Pinpoint the cell where the given text exists, returning its (x, y) midpoint coordinate. 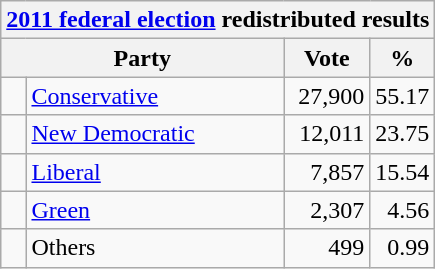
12,011 (327, 134)
Party (142, 58)
2,307 (327, 210)
4.56 (402, 210)
0.99 (402, 248)
27,900 (327, 96)
Others (155, 248)
Vote (327, 58)
23.75 (402, 134)
2011 federal election redistributed results (218, 20)
55.17 (402, 96)
Liberal (155, 172)
New Democratic (155, 134)
499 (327, 248)
Conservative (155, 96)
Green (155, 210)
15.54 (402, 172)
7,857 (327, 172)
% (402, 58)
